Return the (X, Y) coordinate for the center point of the cell that contains the specified text.  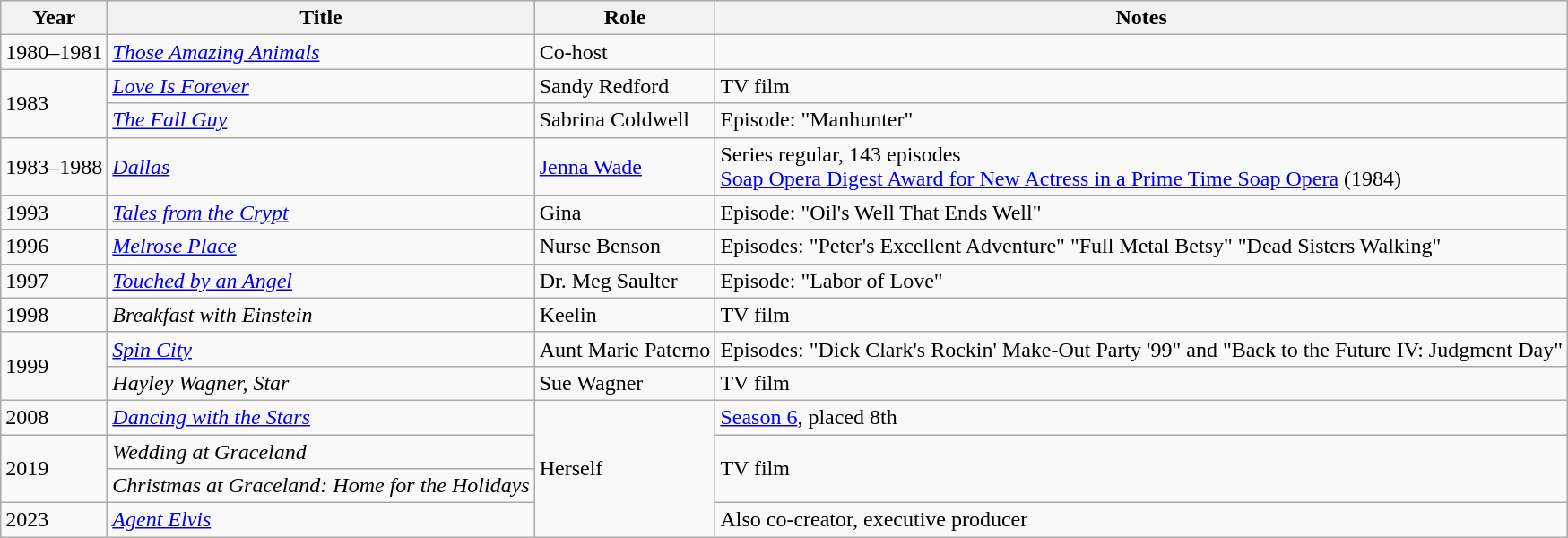
The Fall Guy (321, 120)
1980–1981 (54, 52)
Jenna Wade (625, 167)
Season 6, placed 8th (1142, 417)
Episode: "Labor of Love" (1142, 281)
1997 (54, 281)
Sandy Redford (625, 86)
Breakfast with Einstein (321, 315)
2019 (54, 468)
Herself (625, 468)
Dallas (321, 167)
Series regular, 143 episodesSoap Opera Digest Award for New Actress in a Prime Time Soap Opera (1984) (1142, 167)
2023 (54, 520)
Sabrina Coldwell (625, 120)
1993 (54, 213)
Also co-creator, executive producer (1142, 520)
Role (625, 18)
Sue Wagner (625, 383)
Tales from the Crypt (321, 213)
Title (321, 18)
Co-host (625, 52)
Aunt Marie Paterno (625, 349)
Those Amazing Animals (321, 52)
Wedding at Graceland (321, 451)
Episodes: "Peter's Excellent Adventure" "Full Metal Betsy" "Dead Sisters Walking" (1142, 247)
Dr. Meg Saulter (625, 281)
Agent Elvis (321, 520)
Notes (1142, 18)
Episodes: "Dick Clark's Rockin' Make-Out Party '99" and "Back to the Future IV: Judgment Day" (1142, 349)
1996 (54, 247)
1983–1988 (54, 167)
Christmas at Graceland: Home for the Holidays (321, 486)
Episode: "Manhunter" (1142, 120)
1999 (54, 366)
2008 (54, 417)
Year (54, 18)
Love Is Forever (321, 86)
Gina (625, 213)
Touched by an Angel (321, 281)
Hayley Wagner, Star (321, 383)
1998 (54, 315)
Episode: "Oil's Well That Ends Well" (1142, 213)
Keelin (625, 315)
Spin City (321, 349)
Nurse Benson (625, 247)
Dancing with the Stars (321, 417)
1983 (54, 103)
Melrose Place (321, 247)
